Return the (x, y) coordinate for the center point of the cell that contains the specified text.  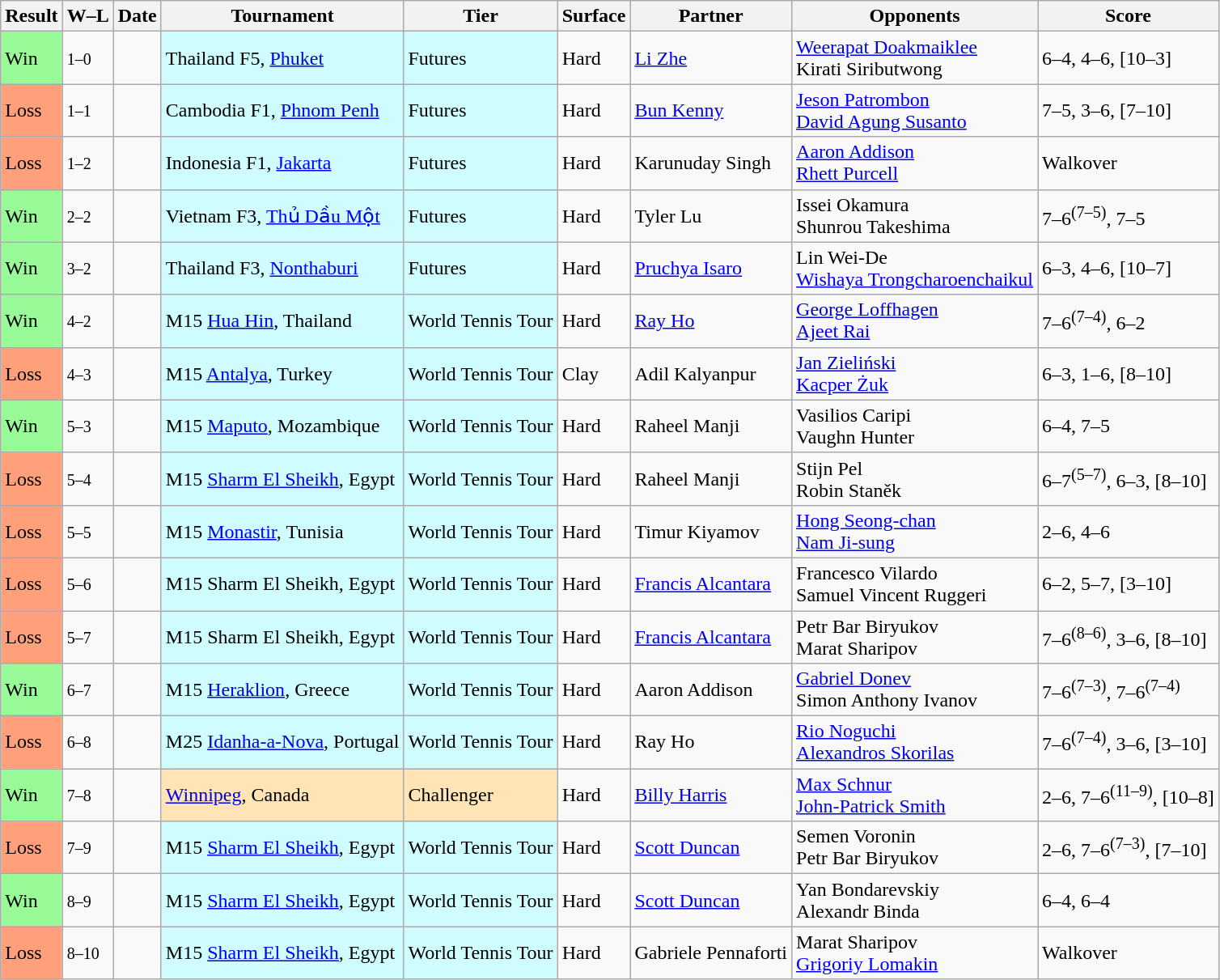
Challenger (481, 795)
5–7 (87, 636)
Adil Kalyanpur (711, 374)
Opponents (915, 16)
M15 Antalya, Turkey (282, 374)
1–2 (87, 163)
Surface (594, 16)
W–L (87, 16)
M15 Hua Hin, Thailand (282, 320)
Result (32, 16)
M15 Monastir, Tunisia (282, 531)
Max Schnur John-Patrick Smith (915, 795)
6–3, 4–6, [10–7] (1129, 269)
2–6, 4–6 (1129, 531)
5–3 (87, 426)
Tyler Lu (711, 215)
Rio Noguchi Alexandros Skorilas (915, 743)
Marat Sharipov Grigoriy Lomakin (915, 953)
2–2 (87, 215)
Billy Harris (711, 795)
Tournament (282, 16)
6–4, 4–6, [10–3] (1129, 58)
Li Zhe (711, 58)
6–7(5–7), 6–3, [8–10] (1129, 479)
5–5 (87, 531)
George Loffhagen Ajeet Rai (915, 320)
Jan Zieliński Kacper Żuk (915, 374)
Petr Bar Biryukov Marat Sharipov (915, 636)
Gabriele Pennaforti (711, 953)
7–6(7–3), 7–6(7–4) (1129, 689)
8–10 (87, 953)
Aaron Addison Rhett Purcell (915, 163)
Aaron Addison (711, 689)
4–3 (87, 374)
Lin Wei-De Wishaya Trongcharoenchaikul (915, 269)
6–8 (87, 743)
Tier (481, 16)
Timur Kiyamov (711, 531)
Pruchya Isaro (711, 269)
Weerapat Doakmaiklee Kirati Siributwong (915, 58)
5–4 (87, 479)
Cambodia F1, Phnom Penh (282, 110)
Yan Bondarevskiy Alexandr Binda (915, 900)
8–9 (87, 900)
6–4, 7–5 (1129, 426)
Gabriel Donev Simon Anthony Ivanov (915, 689)
1–1 (87, 110)
Partner (711, 16)
6–7 (87, 689)
Francesco Vilardo Samuel Vincent Ruggeri (915, 584)
7–6(8–6), 3–6, [8–10] (1129, 636)
Thailand F5, Phuket (282, 58)
6–3, 1–6, [8–10] (1129, 374)
Winnipeg, Canada (282, 795)
M15 Maputo, Mozambique (282, 426)
7–9 (87, 848)
2–6, 7–6(7–3), [7–10] (1129, 848)
Bun Kenny (711, 110)
Jeson Patrombon David Agung Susanto (915, 110)
Thailand F3, Nonthaburi (282, 269)
1–0 (87, 58)
7–6(7–4), 3–6, [3–10] (1129, 743)
4–2 (87, 320)
5–6 (87, 584)
Score (1129, 16)
Issei Okamura Shunrou Takeshima (915, 215)
Clay (594, 374)
Indonesia F1, Jakarta (282, 163)
7–8 (87, 795)
Karunuday Singh (711, 163)
Date (138, 16)
7–6(7–5), 7–5 (1129, 215)
Vietnam F3, Thủ Dầu Một (282, 215)
2–6, 7–6(11–9), [10–8] (1129, 795)
M25 Idanha-a-Nova, Portugal (282, 743)
Stijn Pel Robin Staněk (915, 479)
3–2 (87, 269)
Hong Seong-chan Nam Ji-sung (915, 531)
Semen Voronin Petr Bar Biryukov (915, 848)
7–5, 3–6, [7–10] (1129, 110)
6–2, 5–7, [3–10] (1129, 584)
6–4, 6–4 (1129, 900)
7–6(7–4), 6–2 (1129, 320)
M15 Heraklion, Greece (282, 689)
Vasilios Caripi Vaughn Hunter (915, 426)
